Extract the [x, y] coordinate from the center of the cell holding the provided text.  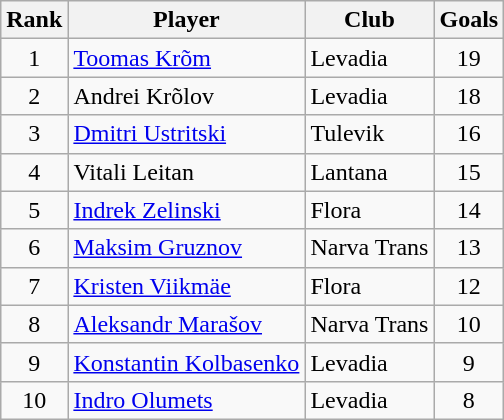
Indrek Zelinski [186, 210]
19 [469, 58]
Goals [469, 20]
13 [469, 248]
5 [34, 210]
7 [34, 286]
18 [469, 96]
6 [34, 248]
1 [34, 58]
16 [469, 134]
Player [186, 20]
Indro Olumets [186, 400]
Dmitri Ustritski [186, 134]
Lantana [370, 172]
Maksim Gruznov [186, 248]
3 [34, 134]
2 [34, 96]
Vitali Leitan [186, 172]
Club [370, 20]
Aleksandr Marašov [186, 324]
Toomas Krõm [186, 58]
12 [469, 286]
15 [469, 172]
14 [469, 210]
Rank [34, 20]
Tulevik [370, 134]
4 [34, 172]
Andrei Krõlov [186, 96]
Kristen Viikmäe [186, 286]
Konstantin Kolbasenko [186, 362]
